Return the [X, Y] coordinate for the center point of the cell that contains the specified text.  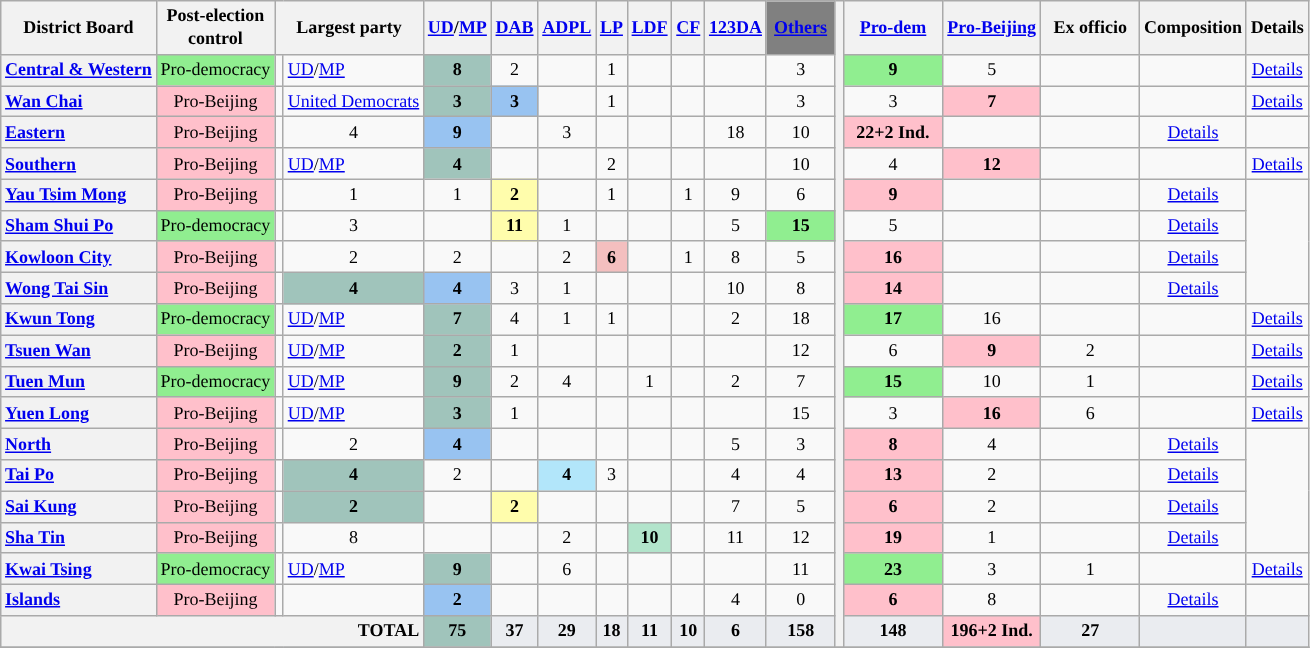
17 [894, 320]
Wan Chai [78, 102]
29 [567, 632]
Kwai Tsing [78, 568]
22+2 Ind. [894, 132]
United Democrats [353, 102]
ADPL [567, 28]
Sham Shui Po [78, 226]
23 [894, 568]
Ex officio [1090, 28]
148 [894, 632]
0 [800, 600]
Yuen Long [78, 412]
Others [800, 28]
Islands [78, 600]
Yau Tsim Mong [78, 194]
Tsuen Wan [78, 350]
Wong Tai Sin [78, 288]
Tuen Mun [78, 382]
123DA [736, 28]
CF [688, 28]
Eastern [78, 132]
Kwun Tong [78, 320]
14 [894, 288]
196+2 Ind. [992, 632]
Sha Tin [78, 538]
158 [800, 632]
Southern [78, 164]
Central & Western [78, 70]
Sai Kung [78, 506]
LDF [650, 28]
37 [514, 632]
75 [458, 632]
Tai Po [78, 476]
Post-electioncontrol [216, 28]
North [78, 444]
District Board [78, 28]
DAB [514, 28]
19 [894, 538]
Kowloon City [78, 256]
27 [1090, 632]
TOTAL [212, 632]
Composition [1194, 28]
13 [894, 476]
Largest party [350, 28]
LP [612, 28]
Pro-dem [894, 28]
